From the cell containing the given text, extract its center point as [X, Y] coordinate. 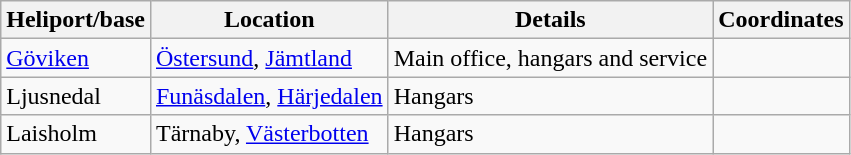
Laisholm [76, 134]
Details [550, 20]
Coordinates [781, 20]
Göviken [76, 58]
Funäsdalen, Härjedalen [269, 96]
Tärnaby, Västerbotten [269, 134]
Heliport/base [76, 20]
Östersund, Jämtland [269, 58]
Ljusnedal [76, 96]
Main office, hangars and service [550, 58]
Location [269, 20]
